Identify which cell holds the provided text, then report its [x, y] central coordinate. 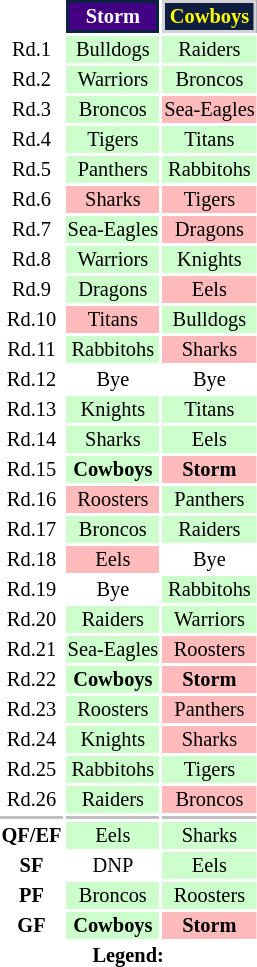
DNP [113, 866]
QF/EF [32, 836]
Rd.4 [32, 140]
GF [32, 926]
Rd.25 [32, 770]
Rd.23 [32, 710]
Rd.3 [32, 110]
Rd.7 [32, 230]
Rd.5 [32, 170]
Rd.17 [32, 530]
Rd.12 [32, 380]
Rd.11 [32, 350]
Rd.1 [32, 50]
Rd.22 [32, 680]
Rd.14 [32, 440]
Rd.9 [32, 290]
Rd.16 [32, 500]
Rd.8 [32, 260]
SF [32, 866]
Rd.21 [32, 650]
PF [32, 896]
Rd.15 [32, 470]
Rd.6 [32, 200]
Rd.24 [32, 740]
Rd.10 [32, 320]
Rd.26 [32, 800]
Rd.19 [32, 590]
Rd.18 [32, 560]
Rd.13 [32, 410]
Rd.20 [32, 620]
Rd.2 [32, 80]
